From the cell containing the given text, extract its center point as [X, Y] coordinate. 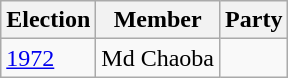
Election [48, 20]
Md Chaoba [158, 58]
1972 [48, 58]
Member [158, 20]
Party [254, 20]
